Scan for the cell matching the given text and deliver its [X, Y] coordinate at center. 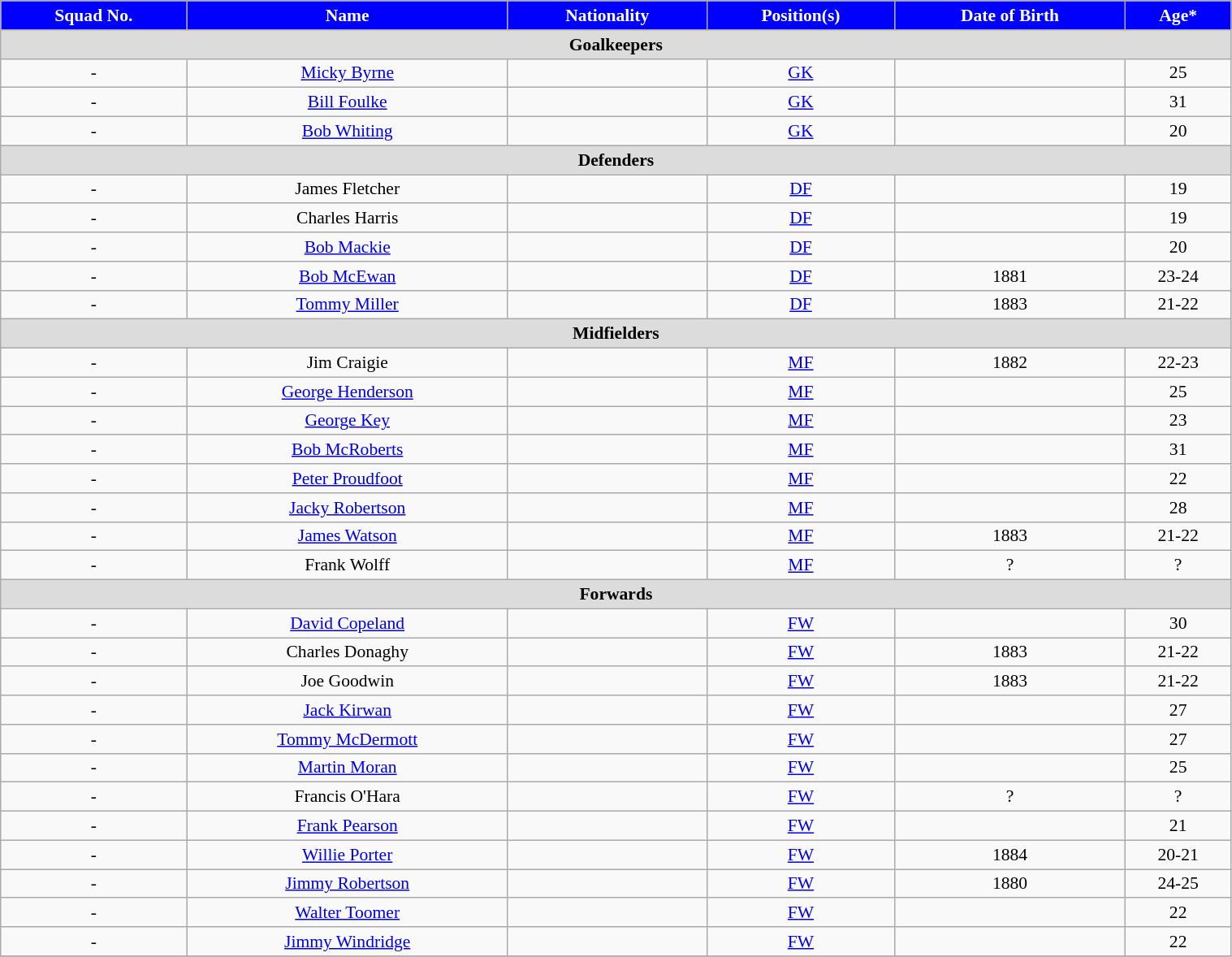
Jack Kirwan [348, 710]
Defenders [616, 160]
Date of Birth [1010, 15]
Tommy Miller [348, 305]
Peter Proudfoot [348, 478]
Walter Toomer [348, 913]
Bob Mackie [348, 247]
21 [1178, 826]
Bob McEwan [348, 276]
1881 [1010, 276]
Francis O'Hara [348, 797]
1882 [1010, 363]
Nationality [607, 15]
23 [1178, 421]
Forwards [616, 595]
Joe Goodwin [348, 682]
Jim Craigie [348, 363]
James Watson [348, 536]
Jimmy Robertson [348, 884]
28 [1178, 508]
George Key [348, 421]
Bill Foulke [348, 102]
Name [348, 15]
1884 [1010, 855]
Bob Whiting [348, 132]
24-25 [1178, 884]
Age* [1178, 15]
30 [1178, 623]
Charles Donaghy [348, 652]
Charles Harris [348, 219]
Tommy McDermott [348, 739]
Bob McRoberts [348, 450]
Martin Moran [348, 768]
Jacky Robertson [348, 508]
Squad No. [94, 15]
Frank Wolff [348, 565]
James Fletcher [348, 189]
Jimmy Windridge [348, 942]
Midfielders [616, 334]
David Copeland [348, 623]
23-24 [1178, 276]
1880 [1010, 884]
22-23 [1178, 363]
Willie Porter [348, 855]
Goalkeepers [616, 45]
George Henderson [348, 392]
Micky Byrne [348, 73]
Position(s) [801, 15]
20-21 [1178, 855]
Frank Pearson [348, 826]
